Locate the cell with the specified text and output its (x, y) center coordinate. 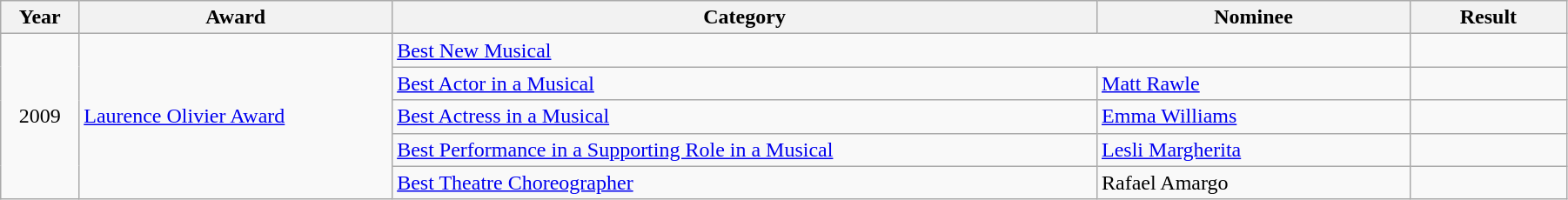
Result (1488, 17)
2009 (40, 117)
Best Actor in a Musical (745, 83)
Emma Williams (1254, 117)
Best Actress in a Musical (745, 117)
Year (40, 17)
Rafael Amargo (1254, 183)
Best New Musical (901, 50)
Best Theatre Choreographer (745, 183)
Matt Rawle (1254, 83)
Lesli Margherita (1254, 150)
Best Performance in a Supporting Role in a Musical (745, 150)
Laurence Olivier Award (236, 117)
Nominee (1254, 17)
Award (236, 17)
Category (745, 17)
